Determine the [X, Y] coordinate at the center of the cell enclosing the given text.  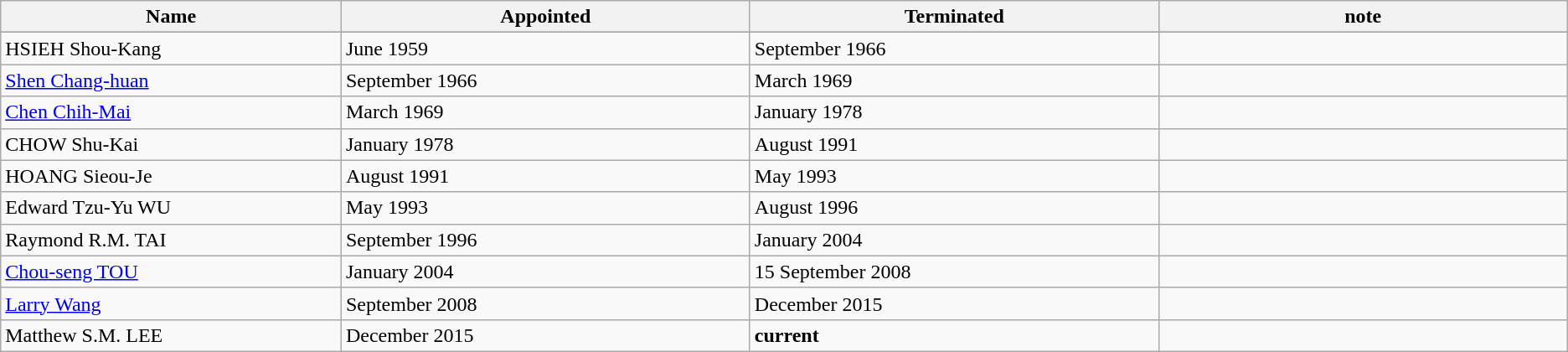
Name [171, 17]
Chen Chih-Mai [171, 112]
Shen Chang-huan [171, 80]
Matthew S.M. LEE [171, 335]
Larry Wang [171, 303]
Chou-seng TOU [171, 272]
August 1996 [954, 208]
Terminated [954, 17]
June 1959 [545, 49]
current [954, 335]
HOANG Sieou-Je [171, 176]
note [1363, 17]
September 1996 [545, 240]
15 September 2008 [954, 272]
September 2008 [545, 303]
HSIEH Shou-Kang [171, 49]
CHOW Shu-Kai [171, 144]
Appointed [545, 17]
Raymond R.M. TAI [171, 240]
Edward Tzu-Yu WU [171, 208]
